Find where the given text appears and provide that cell's center as [X, Y] coordinate. 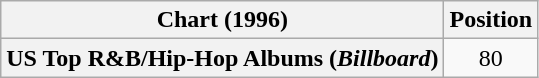
Position [491, 20]
Chart (1996) [222, 20]
US Top R&B/Hip-Hop Albums (Billboard) [222, 58]
80 [491, 58]
